Capture the cell that displays the provided text and extract its [X, Y] central coordinate. 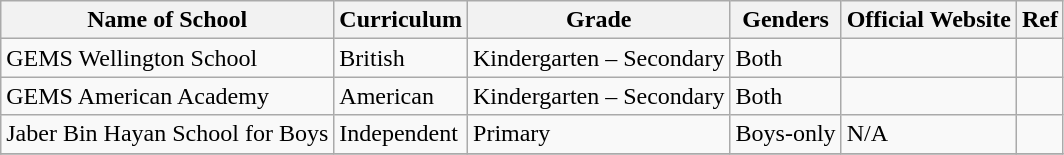
N/A [928, 134]
Jaber Bin Hayan School for Boys [168, 134]
GEMS American Academy [168, 96]
Primary [600, 134]
Ref [1040, 20]
American [401, 96]
Official Website [928, 20]
Curriculum [401, 20]
Name of School [168, 20]
Grade [600, 20]
Independent [401, 134]
British [401, 58]
Genders [786, 20]
Boys-only [786, 134]
GEMS Wellington School [168, 58]
